Locate the cell with the specified text and output its [x, y] center coordinate. 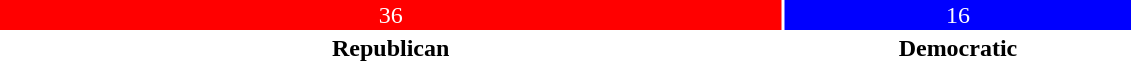
16 [958, 15]
36 [390, 15]
